Locate the cell with the specified text and output its (X, Y) center coordinate. 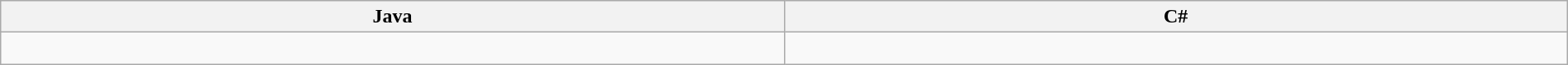
C# (1176, 17)
Java (392, 17)
